Provide the (X, Y) coordinate of the cell's center where the given text is located.  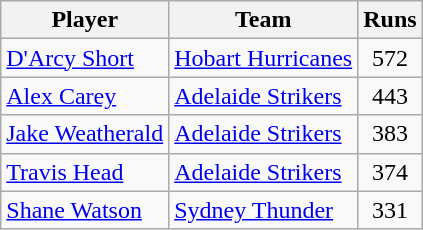
443 (390, 96)
Jake Weatherald (85, 134)
374 (390, 172)
Hobart Hurricanes (264, 58)
383 (390, 134)
Alex Carey (85, 96)
Player (85, 20)
Team (264, 20)
Runs (390, 20)
Shane Watson (85, 210)
331 (390, 210)
Sydney Thunder (264, 210)
572 (390, 58)
Travis Head (85, 172)
D'Arcy Short (85, 58)
